Locate the cell with the specified text and output its (X, Y) center coordinate. 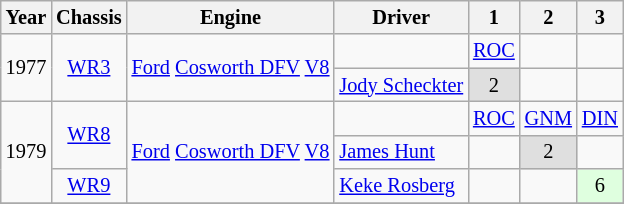
WR8 (88, 134)
Keke Rosberg (401, 186)
Chassis (88, 17)
GNM (548, 118)
3 (600, 17)
1979 (26, 152)
Engine (231, 17)
Year (26, 17)
Driver (401, 17)
WR3 (88, 68)
1 (494, 17)
DIN (600, 118)
1977 (26, 68)
WR9 (88, 186)
James Hunt (401, 152)
Jody Scheckter (401, 85)
6 (600, 186)
